Determine the [x, y] coordinate at the center of the cell enclosing the given text.  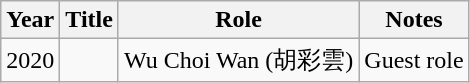
Guest role [414, 60]
2020 [30, 60]
Role [238, 20]
Year [30, 20]
Notes [414, 20]
Title [90, 20]
Wu Choi Wan (胡彩雲) [238, 60]
